Pinpoint the cell where the given text exists, returning its (x, y) midpoint coordinate. 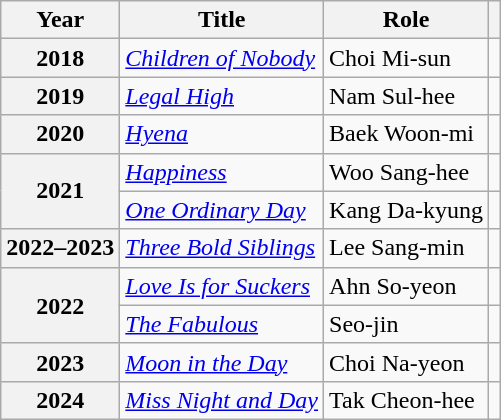
2023 (60, 362)
2020 (60, 134)
Lee Sang-min (406, 248)
Choi Na-yeon (406, 362)
Nam Sul-hee (406, 96)
Choi Mi-sun (406, 58)
2022–2023 (60, 248)
Title (222, 20)
Children of Nobody (222, 58)
One Ordinary Day (222, 210)
Hyena (222, 134)
Tak Cheon-hee (406, 400)
2019 (60, 96)
2024 (60, 400)
Ahn So-yeon (406, 286)
The Fabulous (222, 324)
Woo Sang-hee (406, 172)
Baek Woon-mi (406, 134)
Role (406, 20)
Three Bold Siblings (222, 248)
2021 (60, 191)
Moon in the Day (222, 362)
Kang Da-kyung (406, 210)
Love Is for Suckers (222, 286)
Happiness (222, 172)
Year (60, 20)
2018 (60, 58)
Seo-jin (406, 324)
2022 (60, 305)
Legal High (222, 96)
Miss Night and Day (222, 400)
